Capture the cell that displays the provided text and extract its [x, y] central coordinate. 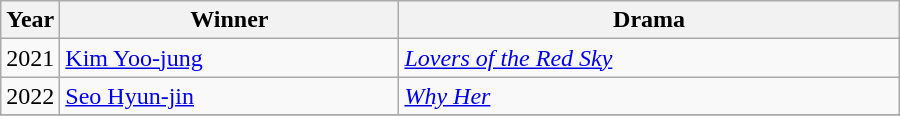
Year [30, 20]
Seo Hyun-jin [230, 96]
Drama [649, 20]
2021 [30, 58]
Winner [230, 20]
2022 [30, 96]
Lovers of the Red Sky [649, 58]
Kim Yoo-jung [230, 58]
Why Her [649, 96]
